Locate the cell with the specified text and output its [X, Y] center coordinate. 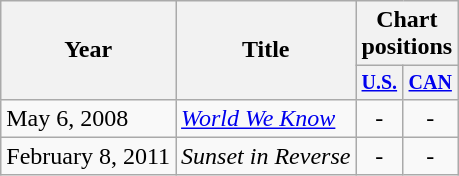
Chart positions [407, 34]
Year [88, 50]
May 6, 2008 [88, 118]
Sunset in Reverse [266, 156]
CAN [430, 82]
Title [266, 50]
World We Know [266, 118]
February 8, 2011 [88, 156]
U.S. [380, 82]
